Detect which cell encompasses the target text, then output its (X, Y) center coordinate. 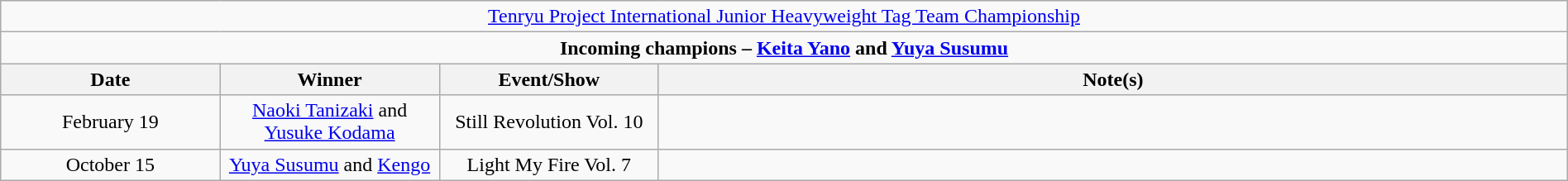
Date (111, 79)
Naoki Tanizaki and Yusuke Kodama (329, 122)
Incoming champions – Keita Yano and Yuya Susumu (784, 48)
Tenryu Project International Junior Heavyweight Tag Team Championship (784, 17)
Event/Show (549, 79)
Still Revolution Vol. 10 (549, 122)
Winner (329, 79)
Note(s) (1113, 79)
October 15 (111, 164)
February 19 (111, 122)
Yuya Susumu and Kengo (329, 164)
Light My Fire Vol. 7 (549, 164)
